Return the [x, y] coordinate for the center point of the cell that contains the specified text.  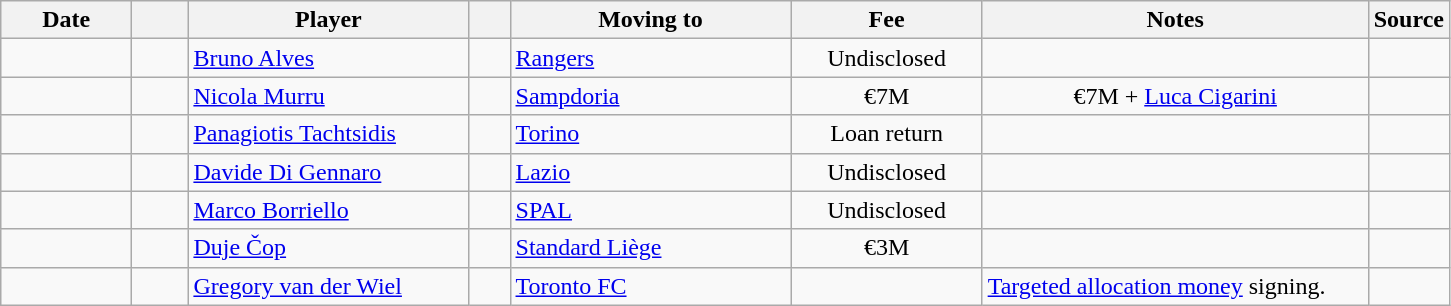
SPAL [650, 210]
€7M + Luca Cigarini [1175, 96]
Davide Di Gennaro [328, 172]
Standard Liège [650, 248]
Player [328, 20]
Lazio [650, 172]
€7M [886, 96]
Rangers [650, 58]
Date [66, 20]
Gregory van der Wiel [328, 286]
Toronto FC [650, 286]
Targeted allocation money signing. [1175, 286]
Sampdoria [650, 96]
Panagiotis Tachtsidis [328, 134]
Notes [1175, 20]
Marco Borriello [328, 210]
Loan return [886, 134]
Bruno Alves [328, 58]
Fee [886, 20]
Moving to [650, 20]
Nicola Murru [328, 96]
Source [1408, 20]
Torino [650, 134]
Duje Čop [328, 248]
€3M [886, 248]
